Detect which cell encompasses the target text, then output its [X, Y] center coordinate. 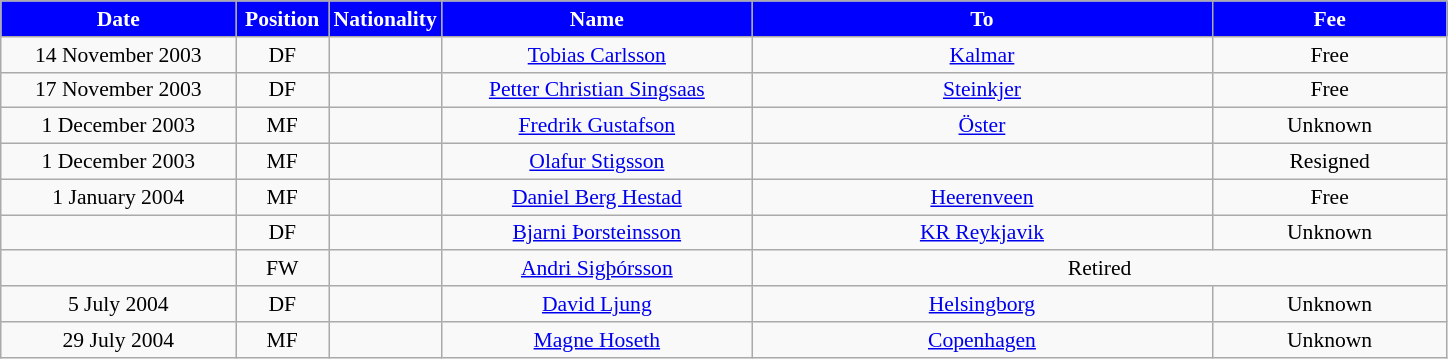
David Ljung [597, 304]
Daniel Berg Hestad [597, 197]
Tobias Carlsson [597, 55]
Date [118, 19]
Olafur Stigsson [597, 162]
FW [282, 269]
Heerenveen [982, 197]
Bjarni Þorsteinsson [597, 233]
14 November 2003 [118, 55]
Copenhagen [982, 340]
Position [282, 19]
Kalmar [982, 55]
Name [597, 19]
Steinkjer [982, 90]
Nationality [384, 19]
Retired [1100, 269]
29 July 2004 [118, 340]
5 July 2004 [118, 304]
Öster [982, 126]
Andri Sigþórsson [597, 269]
Magne Hoseth [597, 340]
KR Reykjavik [982, 233]
17 November 2003 [118, 90]
Petter Christian Singsaas [597, 90]
Resigned [1330, 162]
1 January 2004 [118, 197]
Fee [1330, 19]
Helsingborg [982, 304]
Fredrik Gustafson [597, 126]
To [982, 19]
